Return the [x, y] coordinate for the center point of the cell that contains the specified text.  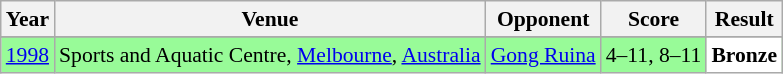
Venue [270, 19]
Opponent [544, 19]
Score [654, 19]
Gong Ruina [544, 55]
4–11, 8–11 [654, 55]
Result [744, 19]
1998 [28, 55]
Sports and Aquatic Centre, Melbourne, Australia [270, 55]
Year [28, 19]
Bronze [744, 55]
